Extract the [X, Y] coordinate from the center of the cell holding the provided text.  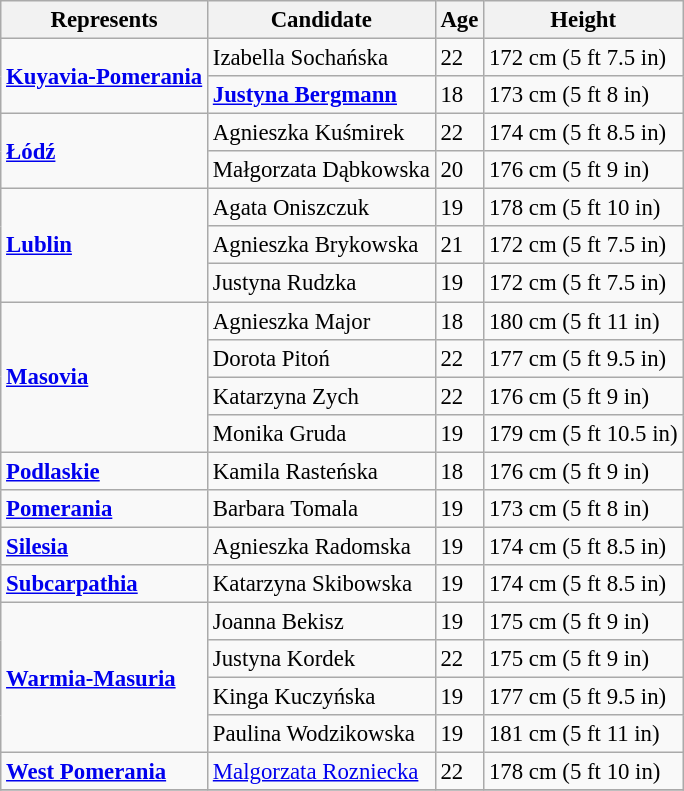
Masovia [104, 377]
Justyna Bergmann [322, 95]
Height [584, 20]
Barbara Tomala [322, 509]
Małgorzata Dąbkowska [322, 170]
21 [460, 245]
Agata Oniszczuk [322, 208]
Dorota Pitoń [322, 358]
Monika Gruda [322, 433]
Katarzyna Zych [322, 396]
Łódź [104, 152]
Izabella Sochańska [322, 58]
Candidate [322, 20]
Paulina Wodzikowska [322, 734]
Joanna Bekisz [322, 621]
181 cm (5 ft 11 in) [584, 734]
Agnieszka Brykowska [322, 245]
Kuyavia-Pomerania [104, 76]
Agnieszka Radomska [322, 546]
Katarzyna Skibowska [322, 584]
Silesia [104, 546]
Kinga Kuczyńska [322, 697]
Lublin [104, 246]
179 cm (5 ft 10.5 in) [584, 433]
Represents [104, 20]
Subcarpathia [104, 584]
Agnieszka Major [322, 321]
Justyna Kordek [322, 659]
Pomerania [104, 509]
20 [460, 170]
Age [460, 20]
Agnieszka Kuśmirek [322, 133]
Warmia-Masuria [104, 677]
Kamila Rasteńska [322, 471]
Malgorzata Rozniecka [322, 772]
West Pomerania [104, 772]
Podlaskie [104, 471]
180 cm (5 ft 11 in) [584, 321]
Justyna Rudzka [322, 283]
